Extract the [x, y] coordinate from the center of the cell holding the provided text.  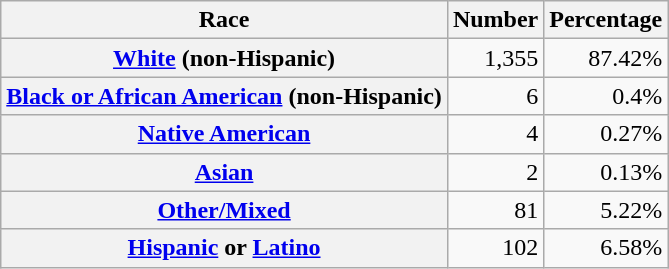
0.27% [606, 134]
87.42% [606, 58]
White (non-Hispanic) [224, 58]
0.13% [606, 172]
6 [495, 96]
Hispanic or Latino [224, 248]
6.58% [606, 248]
81 [495, 210]
5.22% [606, 210]
Other/Mixed [224, 210]
Race [224, 20]
102 [495, 248]
Black or African American (non-Hispanic) [224, 96]
0.4% [606, 96]
Asian [224, 172]
Native American [224, 134]
2 [495, 172]
Percentage [606, 20]
1,355 [495, 58]
4 [495, 134]
Number [495, 20]
